Scan for the cell matching the given text and deliver its (x, y) coordinate at center. 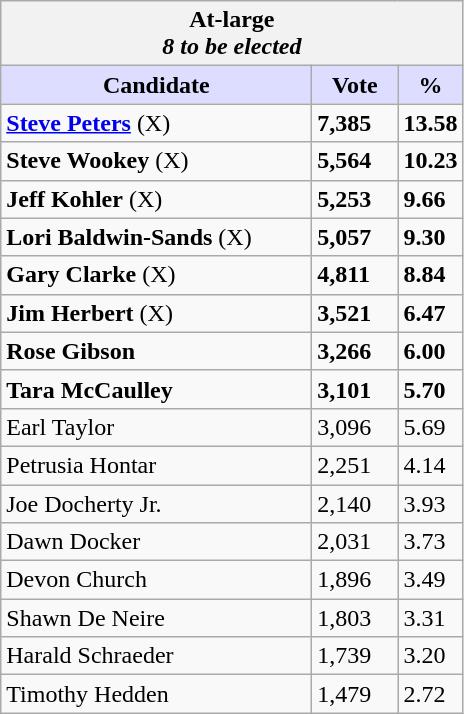
10.23 (430, 161)
Steve Wookey (X) (156, 161)
3.31 (430, 618)
2,251 (355, 465)
3.20 (430, 656)
% (430, 85)
3,096 (355, 427)
2,031 (355, 542)
Tara McCaulley (156, 389)
1,896 (355, 580)
Earl Taylor (156, 427)
1,803 (355, 618)
5,253 (355, 199)
3.73 (430, 542)
5,057 (355, 237)
13.58 (430, 123)
1,739 (355, 656)
7,385 (355, 123)
2.72 (430, 694)
Dawn Docker (156, 542)
8.84 (430, 275)
At-large 8 to be elected (232, 34)
6.00 (430, 351)
Candidate (156, 85)
5.69 (430, 427)
Timothy Hedden (156, 694)
Gary Clarke (X) (156, 275)
9.66 (430, 199)
5.70 (430, 389)
5,564 (355, 161)
Vote (355, 85)
Rose Gibson (156, 351)
4.14 (430, 465)
3,266 (355, 351)
2,140 (355, 503)
3.93 (430, 503)
Lori Baldwin-Sands (X) (156, 237)
Harald Schraeder (156, 656)
Petrusia Hontar (156, 465)
9.30 (430, 237)
Jeff Kohler (X) (156, 199)
Steve Peters (X) (156, 123)
Shawn De Neire (156, 618)
Jim Herbert (X) (156, 313)
1,479 (355, 694)
Devon Church (156, 580)
3,521 (355, 313)
3,101 (355, 389)
6.47 (430, 313)
Joe Docherty Jr. (156, 503)
3.49 (430, 580)
4,811 (355, 275)
